Determine the [X, Y] coordinate at the center of the cell enclosing the given text.  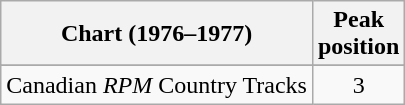
3 [358, 85]
Chart (1976–1977) [157, 34]
Peakposition [358, 34]
Canadian RPM Country Tracks [157, 85]
